For the text-containing cell, return its midpoint in (x, y) coordinate format. 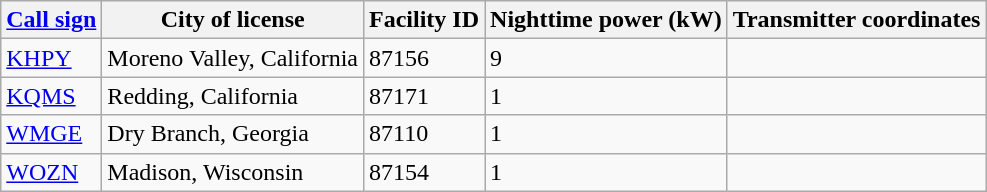
Moreno Valley, California (233, 58)
City of license (233, 20)
Transmitter coordinates (856, 20)
87156 (424, 58)
Madison, Wisconsin (233, 172)
WOZN (52, 172)
9 (606, 58)
87154 (424, 172)
KHPY (52, 58)
KQMS (52, 96)
Nighttime power (kW) (606, 20)
WMGE (52, 134)
Facility ID (424, 20)
87171 (424, 96)
Call sign (52, 20)
87110 (424, 134)
Dry Branch, Georgia (233, 134)
Redding, California (233, 96)
